Search for the cell housing the specified text and yield its (x, y) center coordinate. 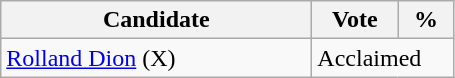
Rolland Dion (X) (156, 58)
Vote (355, 20)
% (426, 20)
Candidate (156, 20)
Acclaimed (383, 58)
